Capture the cell that displays the provided text and extract its [x, y] central coordinate. 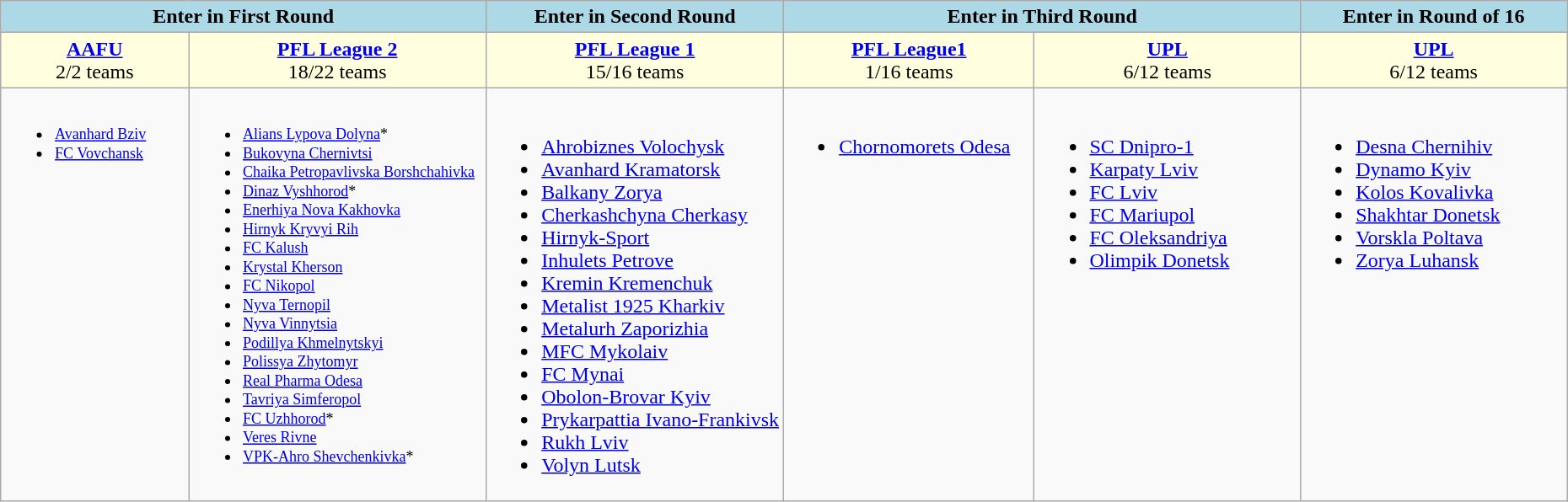
Desna ChernihivDynamo KyivKolos KovalivkaShakhtar DonetskVorskla PoltavaZorya Luhansk [1434, 295]
Enter in Second Round [636, 17]
PFL League 218/22 teams [337, 61]
Chornomorets Odesa [909, 295]
Enter in First Round [244, 17]
AAFU2/2 teams [94, 61]
Enter in Round of 16 [1434, 17]
Enter in Third Round [1042, 17]
PFL League 115/16 teams [636, 61]
PFL League11/16 teams [909, 61]
Avanhard BzivFC Vovchansk [94, 295]
SC Dnipro-1Karpaty LvivFC LvivFC MariupolFC OleksandriyaOlimpik Donetsk [1168, 295]
